Locate the cell with the specified text and output its [x, y] center coordinate. 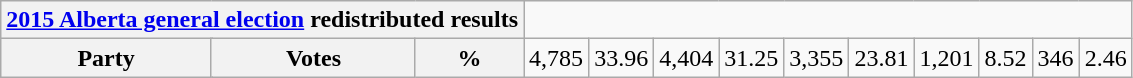
4,785 [556, 58]
4,404 [686, 58]
% [469, 58]
346 [1056, 58]
Votes [313, 58]
3,355 [816, 58]
23.81 [882, 58]
1,201 [946, 58]
8.52 [1006, 58]
Party [106, 58]
2.46 [1106, 58]
31.25 [752, 58]
33.96 [622, 58]
2015 Alberta general election redistributed results [262, 20]
